Locate the cell with the specified text and output its (x, y) center coordinate. 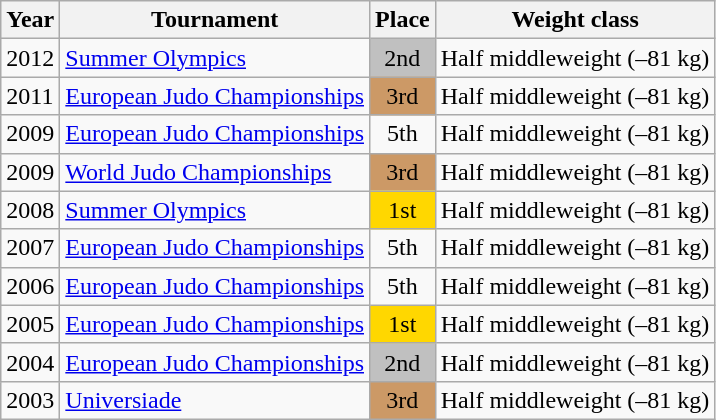
Universiade (215, 400)
2005 (30, 324)
Year (30, 20)
Weight class (575, 20)
2006 (30, 286)
2011 (30, 96)
2004 (30, 362)
2007 (30, 248)
Tournament (215, 20)
2012 (30, 58)
Place (403, 20)
2008 (30, 210)
2003 (30, 400)
World Judo Championships (215, 172)
